Return (X, Y) of the center of cell containing provided text 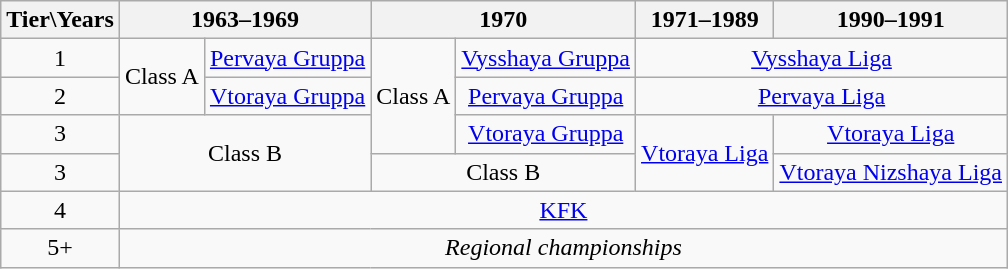
Tier\Years (60, 20)
2 (60, 96)
Vysshaya Liga (822, 58)
5+ (60, 248)
1963–1969 (244, 20)
Vtoraya Nizshaya Liga (891, 172)
1971–1989 (705, 20)
Vysshaya Gruppa (546, 58)
1970 (504, 20)
KFK (563, 210)
Pervaya Liga (822, 96)
4 (60, 210)
Regional championships (563, 248)
1990–1991 (891, 20)
1 (60, 58)
